Detect which cell encompasses the target text, then output its [X, Y] center coordinate. 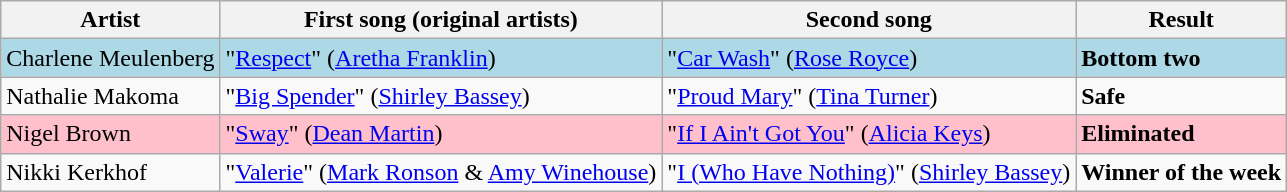
"Respect" (Aretha Franklin) [441, 58]
Eliminated [1182, 134]
"Car Wash" (Rose Royce) [869, 58]
Bottom two [1182, 58]
Nigel Brown [110, 134]
"Valerie" (Mark Ronson & Amy Winehouse) [441, 172]
Safe [1182, 96]
"Proud Mary" (Tina Turner) [869, 96]
Nikki Kerkhof [110, 172]
"If I Ain't Got You" (Alicia Keys) [869, 134]
Artist [110, 20]
Result [1182, 20]
Second song [869, 20]
Nathalie Makoma [110, 96]
First song (original artists) [441, 20]
"Big Spender" (Shirley Bassey) [441, 96]
"Sway" (Dean Martin) [441, 134]
Winner of the week [1182, 172]
"I (Who Have Nothing)" (Shirley Bassey) [869, 172]
Charlene Meulenberg [110, 58]
